Output the (X, Y) coordinate of the center of the cell containing the given text.  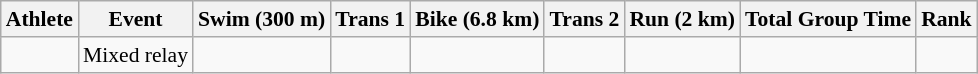
Total Group Time (828, 19)
Run (2 km) (682, 19)
Mixed relay (136, 55)
Trans 2 (584, 19)
Swim (300 m) (262, 19)
Trans 1 (370, 19)
Bike (6.8 km) (477, 19)
Rank (946, 19)
Athlete (40, 19)
Event (136, 19)
